Return (X, Y) of the center of cell containing provided text 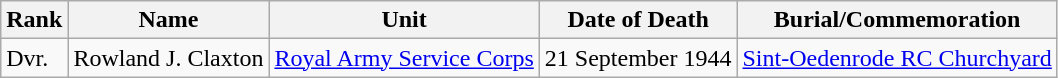
Date of Death (638, 20)
Burial/Commemoration (897, 20)
Rank (34, 20)
Royal Army Service Corps (404, 58)
Sint-Oedenrode RC Churchyard (897, 58)
Dvr. (34, 58)
Rowland J. Claxton (168, 58)
Unit (404, 20)
Name (168, 20)
21 September 1944 (638, 58)
